Return the [x, y] coordinate for the center point of the cell that contains the specified text.  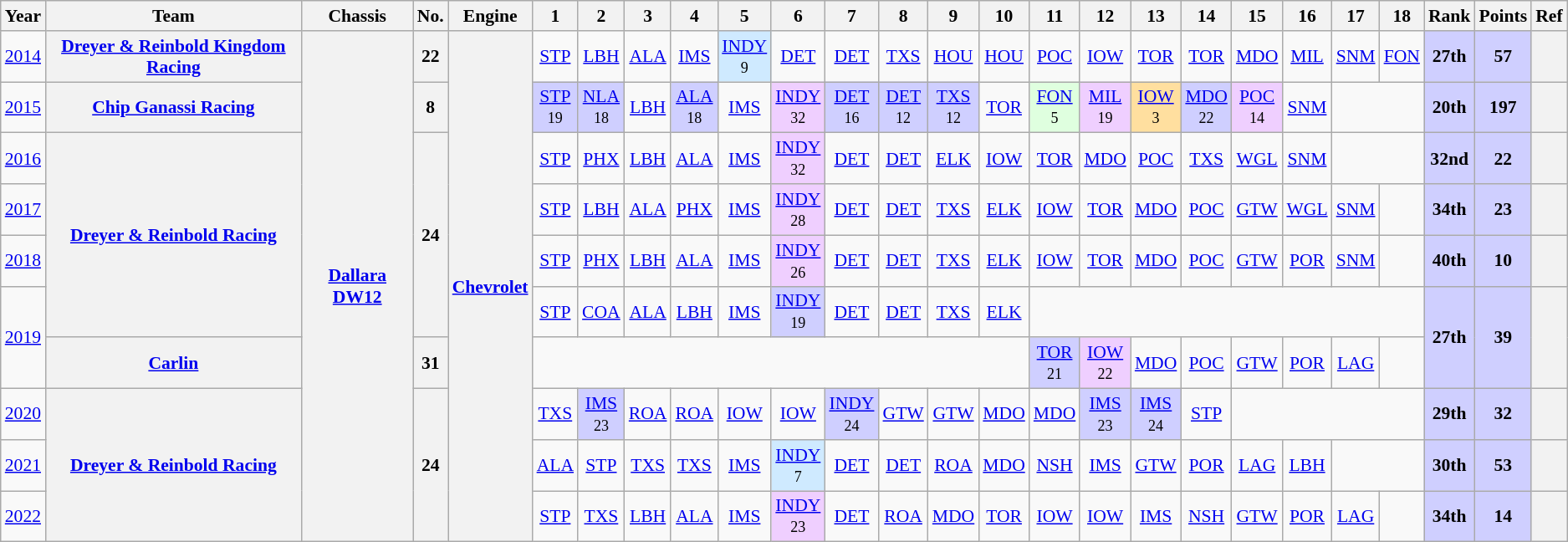
53 [1503, 465]
STP19 [555, 107]
INDY23 [798, 517]
INDY19 [798, 311]
IOW22 [1106, 363]
32nd [1450, 159]
Carlin [174, 363]
INDY9 [744, 57]
FON [1402, 57]
MIL [1306, 57]
TOR21 [1055, 363]
FON5 [1055, 107]
29th [1450, 415]
11 [1055, 16]
13 [1156, 16]
2015 [23, 107]
NLA18 [601, 107]
2021 [23, 465]
Dallara DW12 [358, 286]
Chip Ganassi Racing [174, 107]
Ref [1549, 16]
17 [1356, 16]
2020 [23, 415]
Engine [490, 16]
7 [851, 16]
IOW3 [1156, 107]
ALA18 [694, 107]
2018 [23, 261]
INDY28 [798, 209]
15 [1258, 16]
TXS12 [953, 107]
Rank [1450, 16]
4 [694, 16]
Chevrolet [490, 286]
INDY7 [798, 465]
16 [1306, 16]
IMS24 [1156, 415]
INDY26 [798, 261]
Points [1503, 16]
18 [1402, 16]
Dreyer & Reinbold Kingdom Racing [174, 57]
1 [555, 16]
MDO22 [1206, 107]
12 [1106, 16]
9 [953, 16]
2016 [23, 159]
Team [174, 16]
DET16 [851, 107]
No. [431, 16]
INDY24 [851, 415]
23 [1503, 209]
2014 [23, 57]
3 [648, 16]
DET12 [903, 107]
30th [1450, 465]
2 [601, 16]
COA [601, 311]
57 [1503, 57]
2017 [23, 209]
2022 [23, 517]
5 [744, 16]
31 [431, 363]
POC14 [1258, 107]
Chassis [358, 16]
Year [23, 16]
6 [798, 16]
32 [1503, 415]
40th [1450, 261]
39 [1503, 337]
MIL19 [1106, 107]
197 [1503, 107]
2019 [23, 337]
20th [1450, 107]
